Determine the (X, Y) coordinate at the center of the cell enclosing the given text.  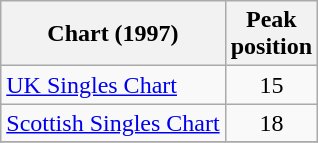
Chart (1997) (113, 34)
Scottish Singles Chart (113, 123)
18 (271, 123)
15 (271, 85)
UK Singles Chart (113, 85)
Peakposition (271, 34)
